Capture the cell that displays the provided text and extract its (X, Y) central coordinate. 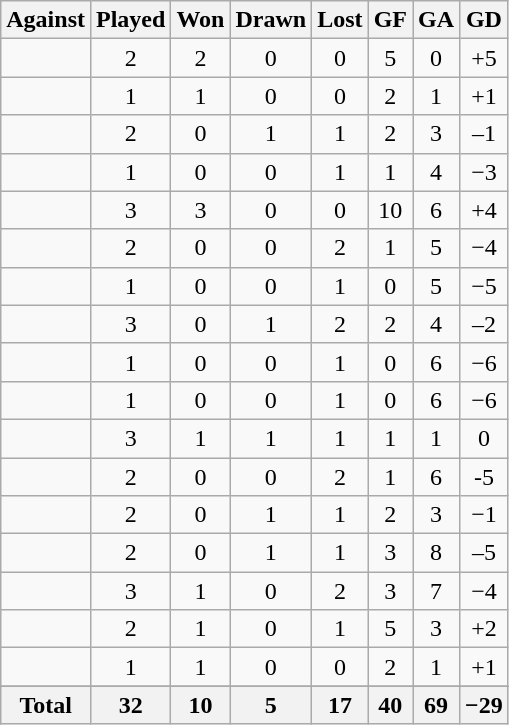
+2 (484, 629)
GF (390, 20)
+5 (484, 58)
40 (390, 705)
GA (436, 20)
–1 (484, 134)
Played (130, 20)
17 (340, 705)
−29 (484, 705)
–5 (484, 553)
+4 (484, 210)
Total (46, 705)
69 (436, 705)
–2 (484, 324)
Lost (340, 20)
Against (46, 20)
Won (200, 20)
GD (484, 20)
Drawn (271, 20)
−3 (484, 172)
7 (436, 591)
-5 (484, 477)
8 (436, 553)
−1 (484, 515)
−5 (484, 286)
32 (130, 705)
